Capture the cell that displays the provided text and extract its [X, Y] central coordinate. 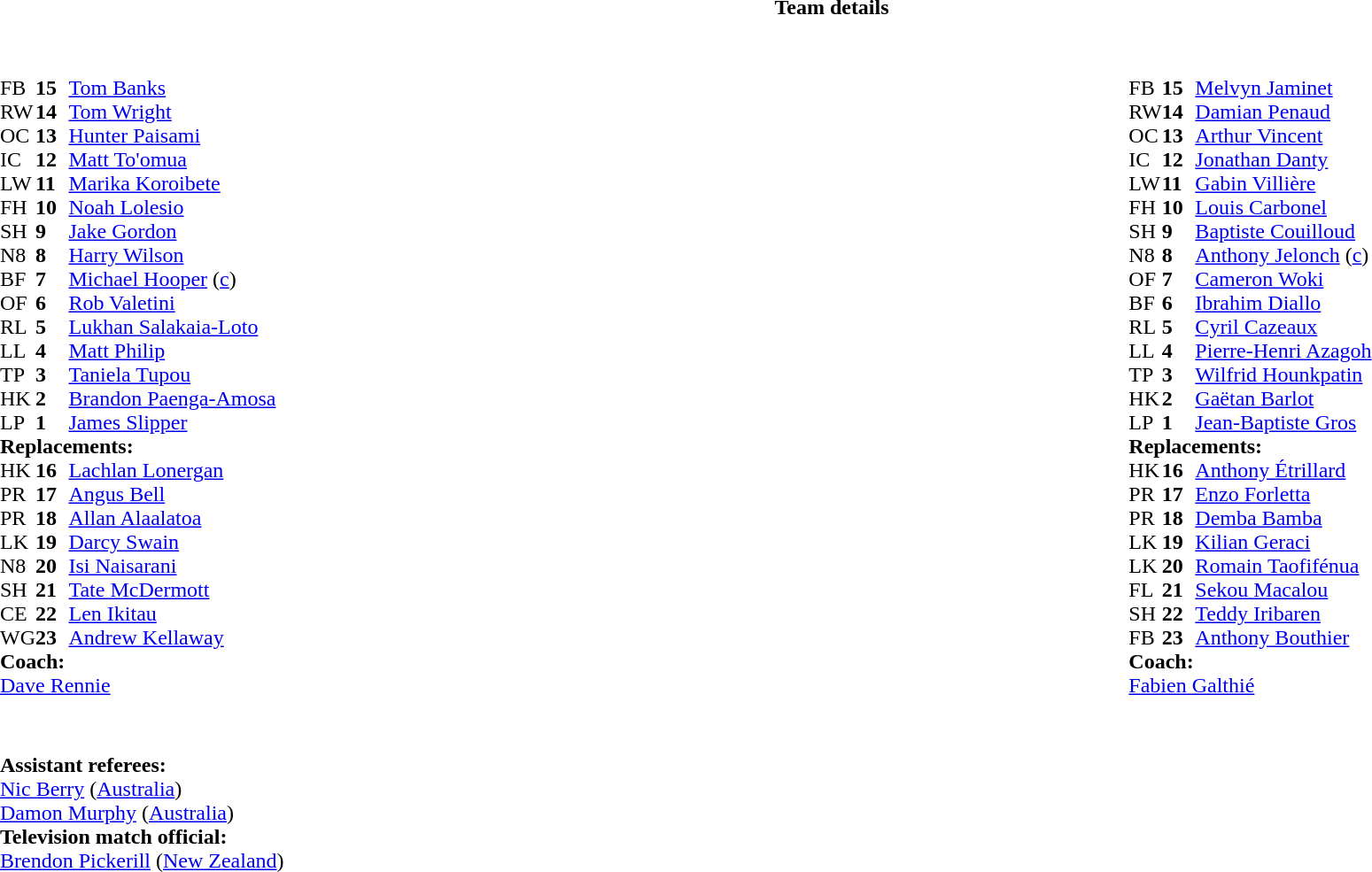
Cameron Woki [1283, 280]
Ibrahim Diallo [1283, 303]
Marika Koroibete [172, 184]
Michael Hooper (c) [172, 280]
FL [1145, 590]
Romain Taofifénua [1283, 567]
Baptiste Couilloud [1283, 232]
Rob Valetini [172, 303]
Anthony Bouthier [1283, 637]
Gaëtan Barlot [1283, 398]
Gabin Villière [1283, 184]
Jean-Baptiste Gros [1283, 423]
Isi Naisarani [172, 567]
Lukhan Salakaia-Loto [172, 328]
Andrew Kellaway [172, 637]
Enzo Forletta [1283, 494]
WG [18, 637]
Harry Wilson [172, 255]
Noah Lolesio [172, 207]
Len Ikitau [172, 614]
Damian Penaud [1283, 112]
Tate McDermott [172, 590]
Kilian Geraci [1283, 542]
Sekou Macalou [1283, 590]
Teddy Iribaren [1283, 614]
CE [18, 614]
Cyril Cazeaux [1283, 328]
Darcy Swain [172, 542]
James Slipper [172, 423]
Dave Rennie [138, 685]
Arthur Vincent [1283, 136]
Louis Carbonel [1283, 207]
Taniela Tupou [172, 375]
Jake Gordon [172, 232]
Hunter Paisami [172, 136]
Fabien Galthié [1250, 685]
Matt To'omua [172, 159]
Matt Philip [172, 351]
Pierre-Henri Azagoh [1283, 351]
Brandon Paenga-Amosa [172, 398]
Melvyn Jaminet [1283, 89]
Allan Alaalatoa [172, 519]
Anthony Jelonch (c) [1283, 255]
Tom Banks [172, 89]
Wilfrid Hounkpatin [1283, 375]
Angus Bell [172, 494]
Tom Wright [172, 112]
Lachlan Lonergan [172, 471]
Anthony Étrillard [1283, 471]
Jonathan Danty [1283, 159]
Demba Bamba [1283, 519]
